Find where the given text appears and provide that cell's center as (X, Y) coordinate. 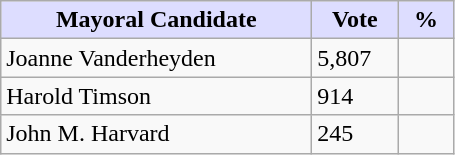
914 (355, 96)
John M. Harvard (156, 134)
5,807 (355, 58)
Mayoral Candidate (156, 20)
Vote (355, 20)
Joanne Vanderheyden (156, 58)
245 (355, 134)
% (426, 20)
Harold Timson (156, 96)
